Search for the cell housing the specified text and yield its (X, Y) center coordinate. 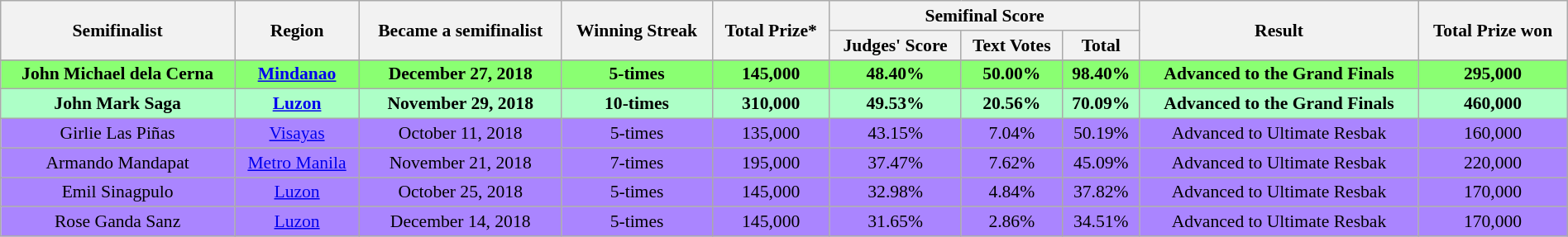
John Mark Saga (117, 104)
December 27, 2018 (461, 74)
49.53% (895, 104)
Rose Ganda Sanz (117, 222)
32.98% (895, 192)
Became a semifinalist (461, 30)
10-times (637, 104)
Girlie Las Piñas (117, 134)
135,000 (771, 134)
37.47% (895, 163)
Semifinal Score (984, 16)
Judges' Score (895, 45)
Emil Sinagpulo (117, 192)
Mindanao (298, 74)
7-times (637, 163)
John Michael dela Cerna (117, 74)
31.65% (895, 222)
Text Votes (1011, 45)
November 29, 2018 (461, 104)
Metro Manila (298, 163)
70.09% (1101, 104)
Total Prize* (771, 30)
4.84% (1011, 192)
Semifinalist (117, 30)
50.19% (1101, 134)
43.15% (895, 134)
195,000 (771, 163)
295,000 (1493, 74)
December 14, 2018 (461, 222)
Total (1101, 45)
310,000 (771, 104)
45.09% (1101, 163)
48.40% (895, 74)
220,000 (1493, 163)
Result (1279, 30)
460,000 (1493, 104)
7.04% (1011, 134)
Region (298, 30)
160,000 (1493, 134)
98.40% (1101, 74)
October 25, 2018 (461, 192)
2.86% (1011, 222)
October 11, 2018 (461, 134)
Winning Streak (637, 30)
20.56% (1011, 104)
Total Prize won (1493, 30)
50.00% (1011, 74)
Visayas (298, 134)
Armando Mandapat (117, 163)
November 21, 2018 (461, 163)
37.82% (1101, 192)
7.62% (1011, 163)
34.51% (1101, 222)
